Capture the cell that displays the provided text and extract its (x, y) central coordinate. 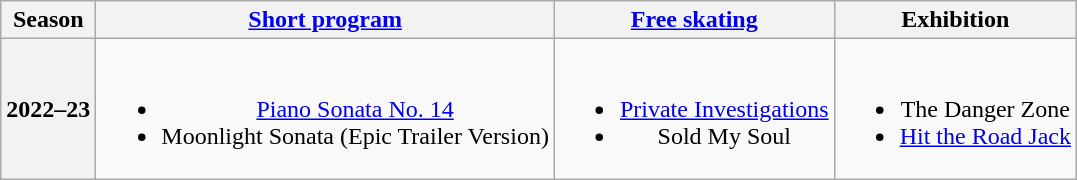
Piano Sonata No. 14 Moonlight Sonata (Epic Trailer Version) (326, 109)
2022–23 (48, 109)
The Danger Zone Hit the Road Jack (955, 109)
Private Investigations Sold My Soul (694, 109)
Short program (326, 20)
Free skating (694, 20)
Season (48, 20)
Exhibition (955, 20)
